For the text-containing cell, return its midpoint in [X, Y] coordinate format. 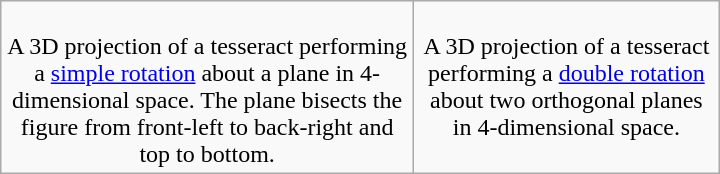
A 3D projection of a tesseract performing a double rotation about two orthogonal planes in 4-dimensional space. [567, 88]
